Extract the [x, y] coordinate from the center of the cell holding the provided text.  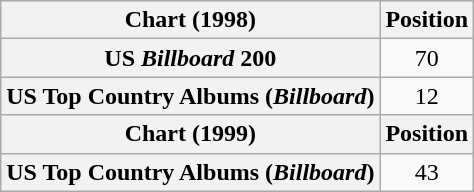
Chart (1998) [190, 20]
US Billboard 200 [190, 58]
70 [427, 58]
12 [427, 96]
43 [427, 172]
Chart (1999) [190, 134]
